Capture the cell that displays the provided text and extract its (X, Y) central coordinate. 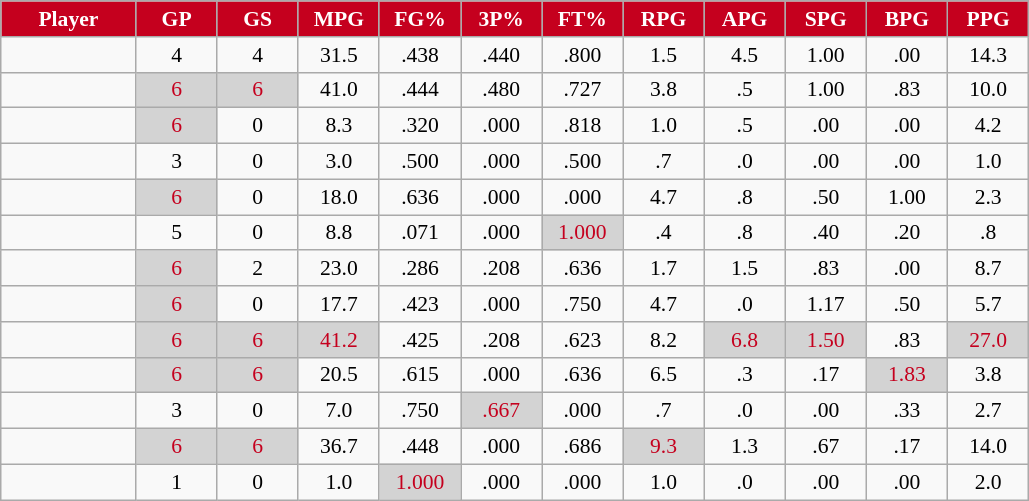
1.50 (826, 340)
36.7 (338, 447)
3.0 (338, 162)
5 (176, 233)
.615 (420, 375)
PPG (988, 19)
.3 (744, 375)
.438 (420, 55)
BPG (906, 19)
18.0 (338, 197)
.4 (664, 233)
7.0 (338, 411)
2.7 (988, 411)
3P% (502, 19)
41.2 (338, 340)
.20 (906, 233)
8.8 (338, 233)
.071 (420, 233)
4.2 (988, 126)
.33 (906, 411)
2.3 (988, 197)
.623 (582, 340)
5.7 (988, 304)
.686 (582, 447)
FG% (420, 19)
9.3 (664, 447)
SPG (826, 19)
.440 (502, 55)
6.8 (744, 340)
8.2 (664, 340)
14.0 (988, 447)
MPG (338, 19)
4.5 (744, 55)
.40 (826, 233)
31.5 (338, 55)
1 (176, 482)
Player (68, 19)
17.7 (338, 304)
.423 (420, 304)
23.0 (338, 269)
.320 (420, 126)
.800 (582, 55)
27.0 (988, 340)
.425 (420, 340)
GS (258, 19)
.448 (420, 447)
.667 (502, 411)
2.0 (988, 482)
8.7 (988, 269)
.480 (502, 90)
10.0 (988, 90)
.727 (582, 90)
14.3 (988, 55)
2 (258, 269)
41.0 (338, 90)
8.3 (338, 126)
.818 (582, 126)
RPG (664, 19)
20.5 (338, 375)
1.17 (826, 304)
.444 (420, 90)
1.3 (744, 447)
FT% (582, 19)
6.5 (664, 375)
1.7 (664, 269)
.67 (826, 447)
.286 (420, 269)
GP (176, 19)
1.83 (906, 375)
APG (744, 19)
